Locate the cell with the specified text and output its (x, y) center coordinate. 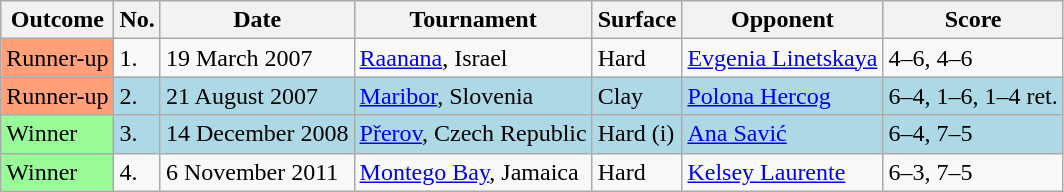
Opponent (782, 20)
Montego Bay, Jamaica (473, 172)
Polona Hercog (782, 96)
Outcome (58, 20)
Hard (i) (637, 134)
21 August 2007 (257, 96)
1. (137, 58)
Score (973, 20)
Tournament (473, 20)
19 March 2007 (257, 58)
Přerov, Czech Republic (473, 134)
Clay (637, 96)
2. (137, 96)
No. (137, 20)
4–6, 4–6 (973, 58)
Evgenia Linetskaya (782, 58)
Maribor, Slovenia (473, 96)
6 November 2011 (257, 172)
Ana Savić (782, 134)
Date (257, 20)
6–3, 7–5 (973, 172)
14 December 2008 (257, 134)
6–4, 1–6, 1–4 ret. (973, 96)
Surface (637, 20)
Raanana, Israel (473, 58)
Kelsey Laurente (782, 172)
6–4, 7–5 (973, 134)
3. (137, 134)
4. (137, 172)
